For the text-containing cell, return its midpoint in (x, y) coordinate format. 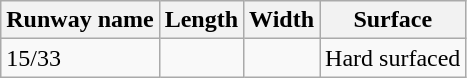
Surface (393, 20)
Runway name (80, 20)
15/33 (80, 58)
Length (201, 20)
Width (282, 20)
Hard surfaced (393, 58)
